Scan for the cell matching the given text and deliver its [x, y] coordinate at center. 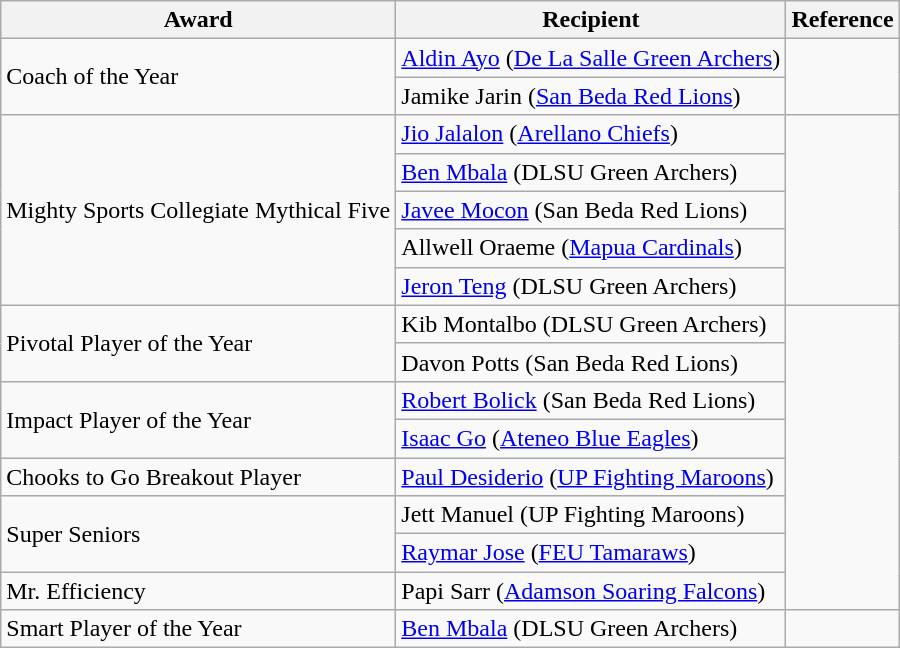
Mighty Sports Collegiate Mythical Five [198, 210]
Reference [842, 20]
Recipient [591, 20]
Impact Player of the Year [198, 419]
Isaac Go (Ateneo Blue Eagles) [591, 438]
Pivotal Player of the Year [198, 343]
Javee Mocon (San Beda Red Lions) [591, 210]
Coach of the Year [198, 77]
Mr. Efficiency [198, 591]
Smart Player of the Year [198, 629]
Allwell Oraeme (Mapua Cardinals) [591, 248]
Super Seniors [198, 534]
Kib Montalbo (DLSU Green Archers) [591, 324]
Papi Sarr (Adamson Soaring Falcons) [591, 591]
Chooks to Go Breakout Player [198, 477]
Davon Potts (San Beda Red Lions) [591, 362]
Jett Manuel (UP Fighting Maroons) [591, 515]
Jeron Teng (DLSU Green Archers) [591, 286]
Award [198, 20]
Aldin Ayo (De La Salle Green Archers) [591, 58]
Jamike Jarin (San Beda Red Lions) [591, 96]
Paul Desiderio (UP Fighting Maroons) [591, 477]
Raymar Jose (FEU Tamaraws) [591, 553]
Robert Bolick (San Beda Red Lions) [591, 400]
Jio Jalalon (Arellano Chiefs) [591, 134]
